Output the [X, Y] coordinate of the center of the cell containing the given text.  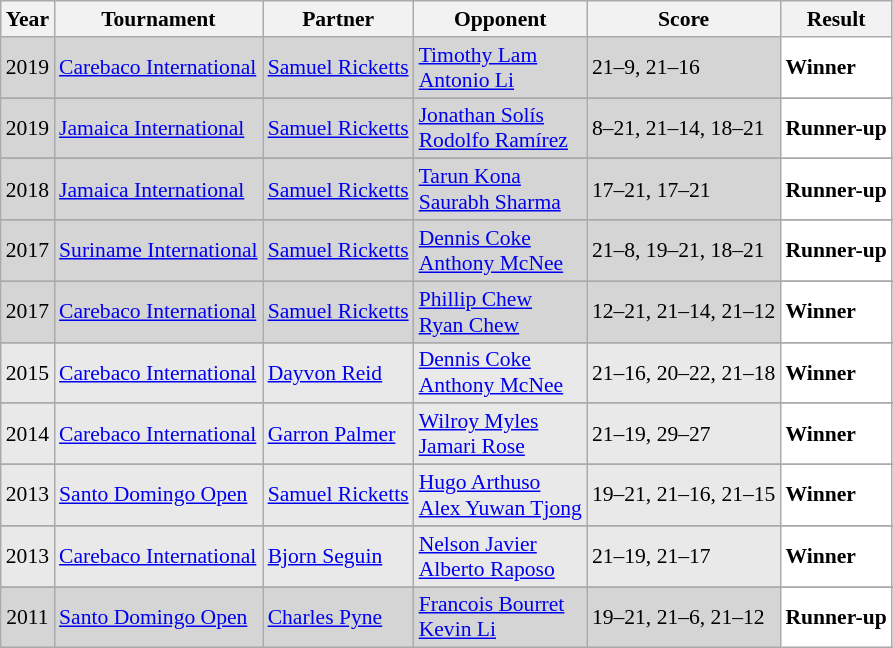
Francois Bourret Kevin Li [500, 618]
2014 [28, 434]
Bjorn Seguin [338, 556]
Phillip Chew Ryan Chew [500, 312]
21–8, 19–21, 18–21 [684, 250]
Garron Palmer [338, 434]
Timothy Lam Antonio Li [500, 68]
Nelson Javier Alberto Raposo [500, 556]
21–19, 29–27 [684, 434]
21–9, 21–16 [684, 68]
2011 [28, 618]
21–16, 20–22, 21–18 [684, 372]
Partner [338, 19]
Year [28, 19]
12–21, 21–14, 21–12 [684, 312]
Hugo Arthuso Alex Yuwan Tjong [500, 496]
Suriname International [158, 250]
Score [684, 19]
2018 [28, 190]
2015 [28, 372]
Charles Pyne [338, 618]
Wilroy Myles Jamari Rose [500, 434]
Dayvon Reid [338, 372]
19–21, 21–16, 21–15 [684, 496]
Jonathan Solís Rodolfo Ramírez [500, 128]
19–21, 21–6, 21–12 [684, 618]
Opponent [500, 19]
Tournament [158, 19]
Tarun Kona Saurabh Sharma [500, 190]
21–19, 21–17 [684, 556]
Result [836, 19]
8–21, 21–14, 18–21 [684, 128]
17–21, 17–21 [684, 190]
